Find where the given text appears and provide that cell's center as [x, y] coordinate. 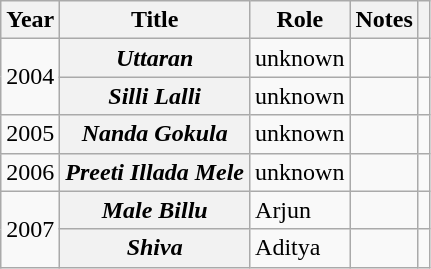
Silli Lalli [155, 96]
Nanda Gokula [155, 134]
Male Billu [155, 210]
Year [30, 20]
Uttaran [155, 58]
2005 [30, 134]
2006 [30, 172]
Title [155, 20]
Preeti Illada Mele [155, 172]
2007 [30, 229]
Notes [384, 20]
2004 [30, 77]
Shiva [155, 248]
Role [300, 20]
Aditya [300, 248]
Arjun [300, 210]
